Determine the [X, Y] coordinate at the center of the cell enclosing the given text.  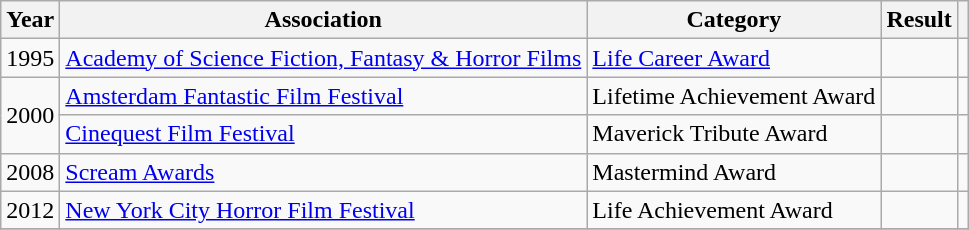
Mastermind Award [734, 172]
Category [734, 20]
Life Achievement Award [734, 210]
Year [30, 20]
Maverick Tribute Award [734, 134]
Lifetime Achievement Award [734, 96]
2008 [30, 172]
2000 [30, 115]
New York City Horror Film Festival [324, 210]
Scream Awards [324, 172]
Cinequest Film Festival [324, 134]
Life Career Award [734, 58]
Academy of Science Fiction, Fantasy & Horror Films [324, 58]
Amsterdam Fantastic Film Festival [324, 96]
2012 [30, 210]
Association [324, 20]
Result [919, 20]
1995 [30, 58]
